Identify which cell holds the provided text, then report its [x, y] central coordinate. 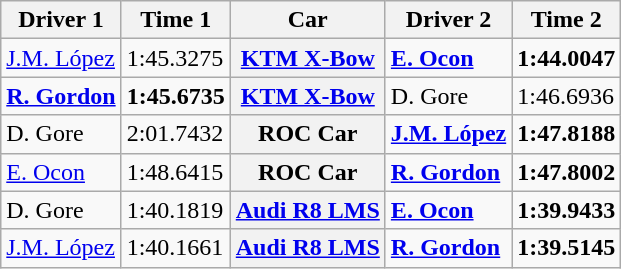
Car [308, 20]
1:45.6735 [176, 96]
1:45.3275 [176, 58]
1:48.6415 [176, 172]
Time 2 [566, 20]
1:39.9433 [566, 210]
1:40.1819 [176, 210]
1:47.8002 [566, 172]
2:01.7432 [176, 134]
Driver 1 [61, 20]
1:40.1661 [176, 248]
Time 1 [176, 20]
1:39.5145 [566, 248]
Driver 2 [448, 20]
1:47.8188 [566, 134]
1:46.6936 [566, 96]
1:44.0047 [566, 58]
